Locate the cell with the specified text and output its [x, y] center coordinate. 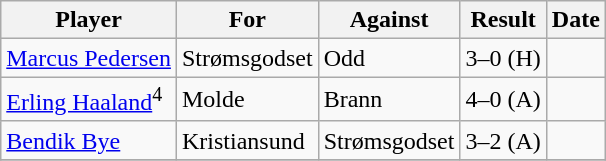
4–0 (A) [503, 100]
Kristiansund [247, 140]
3–2 (A) [503, 140]
Brann [389, 100]
For [247, 20]
Player [89, 20]
Against [389, 20]
Marcus Pedersen [89, 58]
Erling Haaland4 [89, 100]
Result [503, 20]
Molde [247, 100]
Odd [389, 58]
3–0 (H) [503, 58]
Date [576, 20]
Bendik Bye [89, 140]
